Output the [x, y] coordinate of the center of the cell containing the given text.  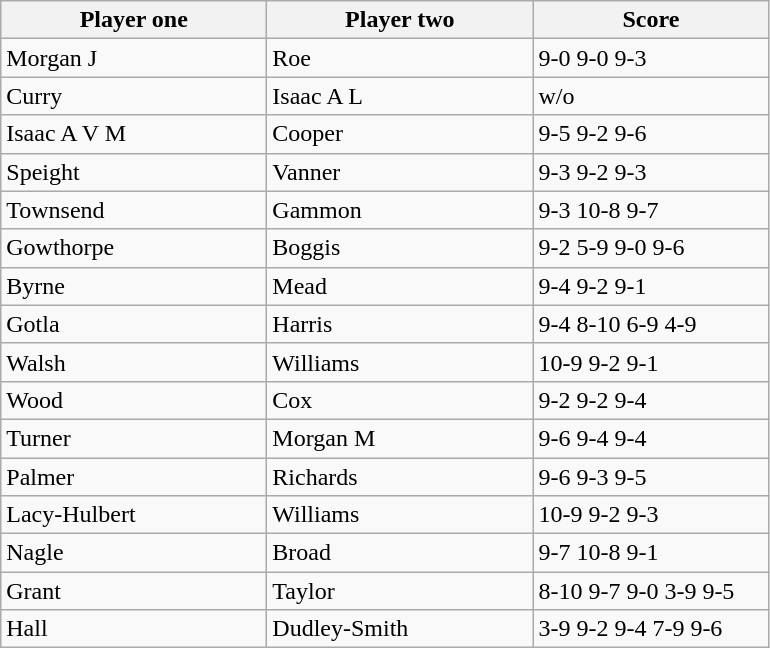
Player two [400, 20]
9-6 9-4 9-4 [651, 438]
Cooper [400, 134]
9-3 10-8 9-7 [651, 210]
Byrne [134, 286]
9-0 9-0 9-3 [651, 58]
Townsend [134, 210]
Gotla [134, 324]
9-2 5-9 9-0 9-6 [651, 248]
Turner [134, 438]
Gowthorpe [134, 248]
9-4 9-2 9-1 [651, 286]
Vanner [400, 172]
Speight [134, 172]
Lacy-Hulbert [134, 515]
Walsh [134, 362]
Gammon [400, 210]
Isaac A V M [134, 134]
Player one [134, 20]
8-10 9-7 9-0 3-9 9-5 [651, 591]
w/o [651, 96]
Richards [400, 477]
Isaac A L [400, 96]
Cox [400, 400]
Taylor [400, 591]
9-4 8-10 6-9 4-9 [651, 324]
Nagle [134, 553]
Morgan J [134, 58]
Roe [400, 58]
9-3 9-2 9-3 [651, 172]
Boggis [400, 248]
Wood [134, 400]
10-9 9-2 9-1 [651, 362]
9-2 9-2 9-4 [651, 400]
Score [651, 20]
3-9 9-2 9-4 7-9 9-6 [651, 629]
9-5 9-2 9-6 [651, 134]
Broad [400, 553]
9-6 9-3 9-5 [651, 477]
9-7 10-8 9-1 [651, 553]
Grant [134, 591]
Hall [134, 629]
Morgan M [400, 438]
Dudley-Smith [400, 629]
Curry [134, 96]
10-9 9-2 9-3 [651, 515]
Harris [400, 324]
Palmer [134, 477]
Mead [400, 286]
